From the cell containing the given text, extract its center point as [x, y] coordinate. 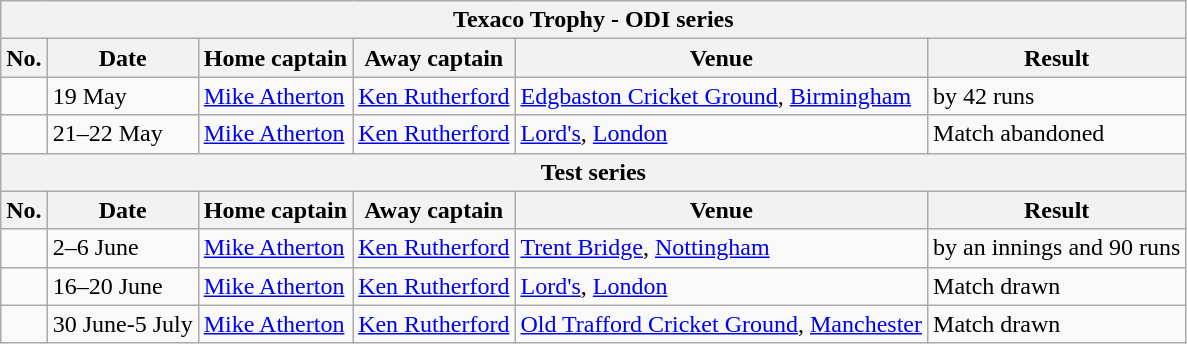
2–6 June [122, 248]
16–20 June [122, 286]
30 June-5 July [122, 324]
by an innings and 90 runs [1057, 248]
Trent Bridge, Nottingham [722, 248]
Test series [594, 172]
by 42 runs [1057, 96]
21–22 May [122, 134]
19 May [122, 96]
Match abandoned [1057, 134]
Edgbaston Cricket Ground, Birmingham [722, 96]
Old Trafford Cricket Ground, Manchester [722, 324]
Texaco Trophy - ODI series [594, 20]
